Find where the given text appears and provide that cell's center as [X, Y] coordinate. 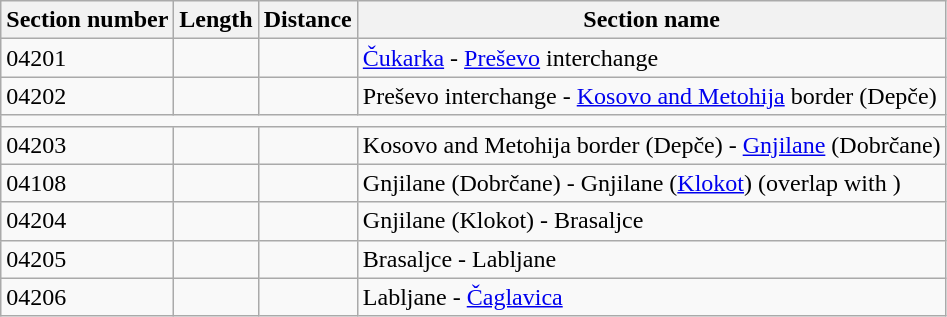
04202 [88, 96]
Brasaljce - Labljane [652, 259]
Čukarka - Preševo interchange [652, 58]
Gnjilane (Klokot) - Brasaljce [652, 221]
04204 [88, 221]
Gnjilane (Dobrčane) - Gnjilane (Klokot) (overlap with ) [652, 183]
04203 [88, 145]
04201 [88, 58]
04206 [88, 297]
Kosovo and Metohija border (Depče) - Gnjilane (Dobrčane) [652, 145]
04205 [88, 259]
Section number [88, 20]
Distance [308, 20]
Section name [652, 20]
04108 [88, 183]
Preševo interchange - Kosovo and Metohija border (Depče) [652, 96]
Length [216, 20]
Labljane - Čaglavica [652, 297]
